Return the [x, y] coordinate for the center point of the cell that contains the specified text.  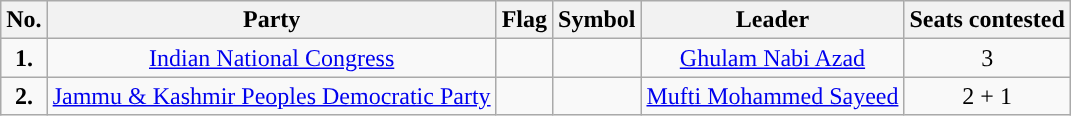
Symbol [597, 20]
Party [272, 20]
Seats contested [987, 20]
3 [987, 58]
Mufti Mohammed Sayeed [772, 96]
Jammu & Kashmir Peoples Democratic Party [272, 96]
Ghulam Nabi Azad [772, 58]
2 + 1 [987, 96]
No. [24, 20]
1. [24, 58]
Flag [524, 20]
Leader [772, 20]
2. [24, 96]
Indian National Congress [272, 58]
